From the cell containing the given text, extract its center point as (x, y) coordinate. 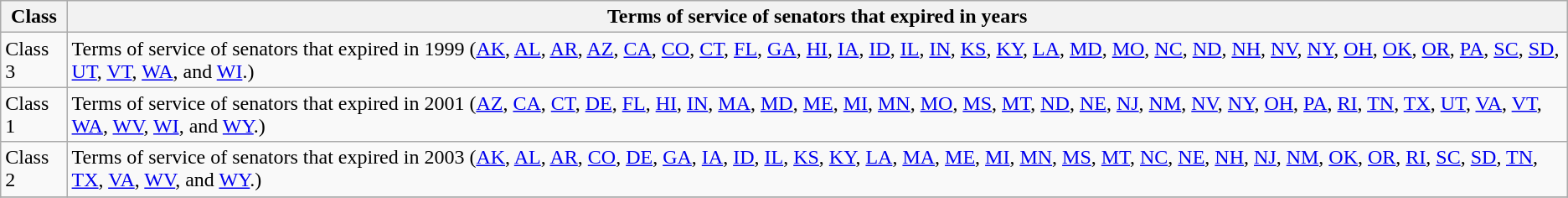
Class (34, 17)
Terms of service of senators that expired in years (818, 17)
Class 3 (34, 60)
Class 1 (34, 114)
Class 2 (34, 169)
